Identify which cell holds the provided text, then report its (X, Y) central coordinate. 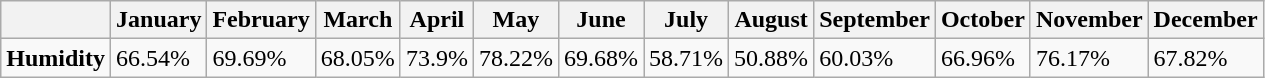
66.54% (159, 58)
May (516, 20)
69.69% (261, 58)
October (982, 20)
February (261, 20)
April (436, 20)
Humidity (56, 58)
July (686, 20)
78.22% (516, 58)
73.9% (436, 58)
66.96% (982, 58)
67.82% (1206, 58)
68.05% (358, 58)
December (1206, 20)
76.17% (1089, 58)
69.68% (600, 58)
50.88% (772, 58)
August (772, 20)
September (875, 20)
March (358, 20)
June (600, 20)
November (1089, 20)
58.71% (686, 58)
January (159, 20)
60.03% (875, 58)
